Output the [X, Y] coordinate of the center of the cell containing the given text.  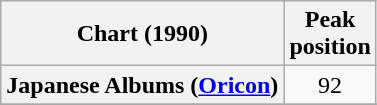
92 [330, 85]
Japanese Albums (Oricon) [142, 85]
Peakposition [330, 34]
Chart (1990) [142, 34]
